From the cell containing the given text, extract its center point as [x, y] coordinate. 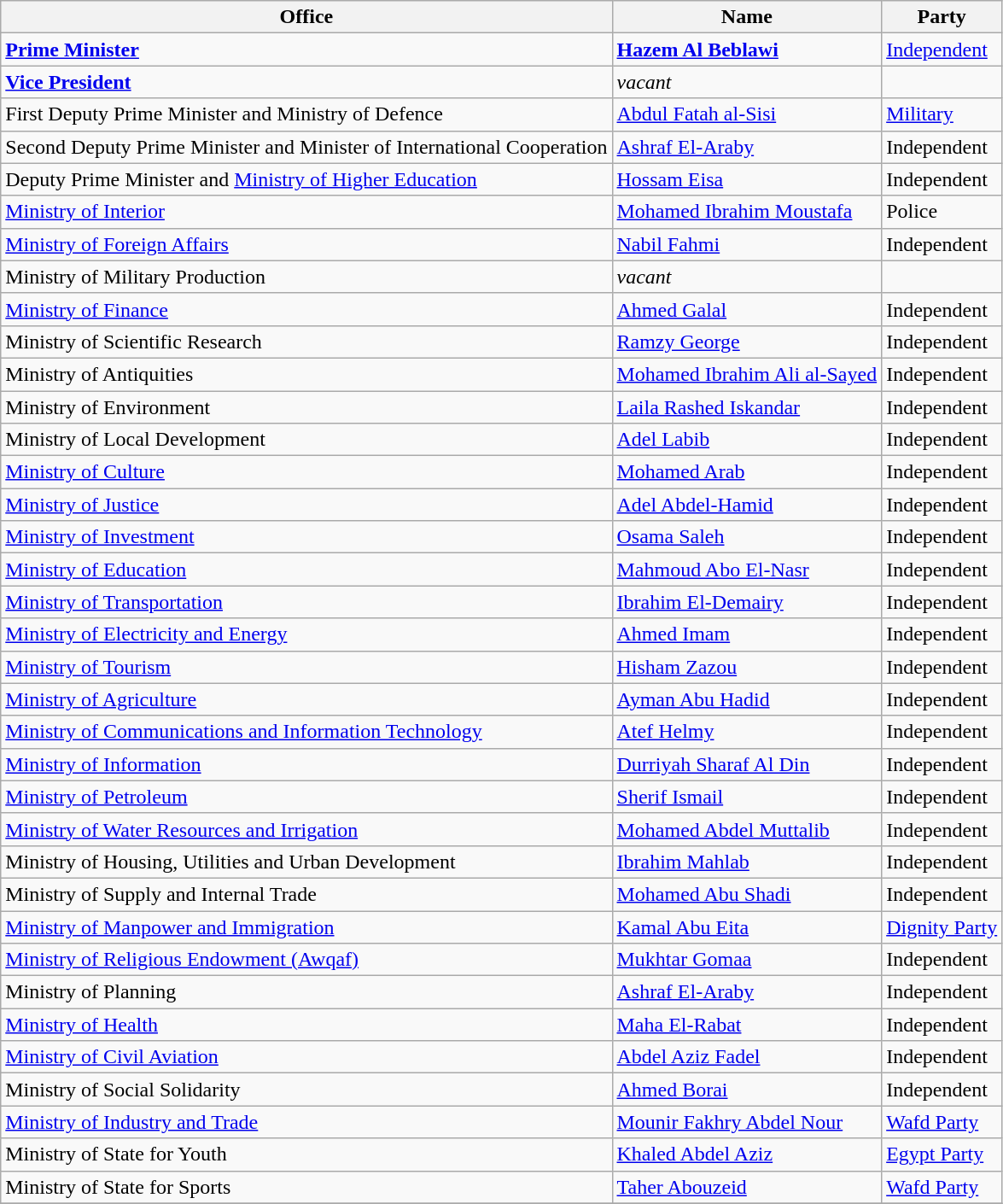
Military [942, 114]
Ministry of Foreign Affairs [306, 244]
Adel Labib [747, 440]
Ministry of Military Production [306, 277]
Ministry of Manpower and Immigration [306, 926]
Mohamed Abu Shadi [747, 894]
Ministry of Social Solidarity [306, 1090]
Ministry of Finance [306, 309]
Egypt Party [942, 1154]
Ministry of Water Resources and Irrigation [306, 829]
Ministry of Religious Endowment (Awqaf) [306, 960]
Sherif Ismail [747, 797]
Ministry of Agriculture [306, 699]
Ayman Abu Hadid [747, 699]
Laila Rashed Iskandar [747, 407]
Khaled Abdel Aziz [747, 1154]
Ministry of Environment [306, 407]
Ministry of Petroleum [306, 797]
Ministry of Tourism [306, 667]
Ministry of Local Development [306, 440]
Office [306, 17]
Hisham Zazou [747, 667]
Hazem Al Beblawi [747, 50]
Ministry of Transportation [306, 602]
Ibrahim Mahlab [747, 862]
Dignity Party [942, 926]
Party [942, 17]
Ministry of Health [306, 1025]
Mohamed Abdel Muttalib [747, 829]
Ministry of Housing, Utilities and Urban Development [306, 862]
Ministry of Electricity and Energy [306, 634]
Ministry of Supply and Internal Trade [306, 894]
Mohamed Arab [747, 472]
Police [942, 212]
Kamal Abu Eita [747, 926]
Abdul Fatah al-Sisi [747, 114]
Osama Saleh [747, 537]
Adel Abdel-Hamid [747, 505]
Ramzy George [747, 342]
Mahmoud Abo El-Nasr [747, 570]
Ahmed Galal [747, 309]
Hossam Eisa [747, 179]
Ministry of Communications and Information Technology [306, 732]
Second Deputy Prime Minister and Minister of International Cooperation [306, 147]
Durriyah Sharaf Al Din [747, 764]
Ministry of Culture [306, 472]
Ahmed Borai [747, 1090]
Ministry of Information [306, 764]
First Deputy Prime Minister and Ministry of Defence [306, 114]
Ministry of Planning [306, 992]
Nabil Fahmi [747, 244]
Vice President [306, 82]
Ministry of Scientific Research [306, 342]
Mukhtar Gomaa [747, 960]
Ministry of Antiquities [306, 374]
Abdel Aziz Fadel [747, 1057]
Ministry of Investment [306, 537]
Ministry of Education [306, 570]
Prime Minister [306, 50]
Mohamed Ibrahim Moustafa [747, 212]
Ministry of State for Youth [306, 1154]
Ministry of Interior [306, 212]
Mohamed Ibrahim Ali al-Sayed [747, 374]
Deputy Prime Minister and Ministry of Higher Education [306, 179]
Taher Abouzeid [747, 1187]
Name [747, 17]
Ministry of Industry and Trade [306, 1122]
Ahmed Imam [747, 634]
Mounir Fakhry Abdel Nour [747, 1122]
Ministry of Justice [306, 505]
Atef Helmy [747, 732]
Ibrahim El-Demairy [747, 602]
Ministry of State for Sports [306, 1187]
Maha El-Rabat [747, 1025]
Ministry of Civil Aviation [306, 1057]
